For the text-containing cell, return its midpoint in (X, Y) coordinate format. 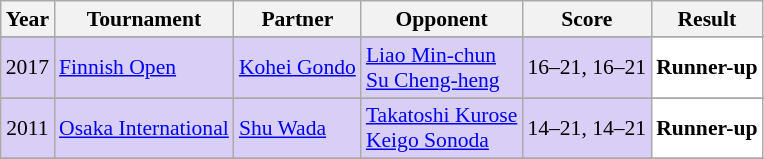
2011 (28, 128)
2017 (28, 68)
Kohei Gondo (298, 68)
Finnish Open (144, 68)
Partner (298, 19)
Shu Wada (298, 128)
Opponent (442, 19)
14–21, 14–21 (586, 128)
Liao Min-chun Su Cheng-heng (442, 68)
Tournament (144, 19)
Takatoshi Kurose Keigo Sonoda (442, 128)
Result (706, 19)
16–21, 16–21 (586, 68)
Year (28, 19)
Score (586, 19)
Osaka International (144, 128)
